Pinpoint the cell where the given text exists, returning its [X, Y] midpoint coordinate. 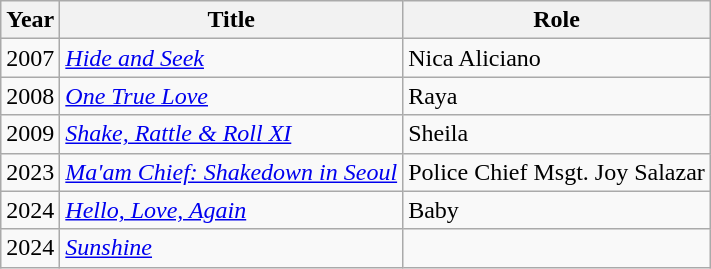
2023 [30, 172]
2007 [30, 58]
Hide and Seek [232, 58]
Raya [557, 96]
Shake, Rattle & Roll XI [232, 134]
One True Love [232, 96]
Nica Aliciano [557, 58]
Sunshine [232, 248]
Ma'am Chief: Shakedown in Seoul [232, 172]
Sheila [557, 134]
2009 [30, 134]
Baby [557, 210]
Year [30, 20]
Role [557, 20]
2008 [30, 96]
Title [232, 20]
Police Chief Msgt. Joy Salazar [557, 172]
Hello, Love, Again [232, 210]
